Output the (X, Y) coordinate of the center of the cell containing the given text.  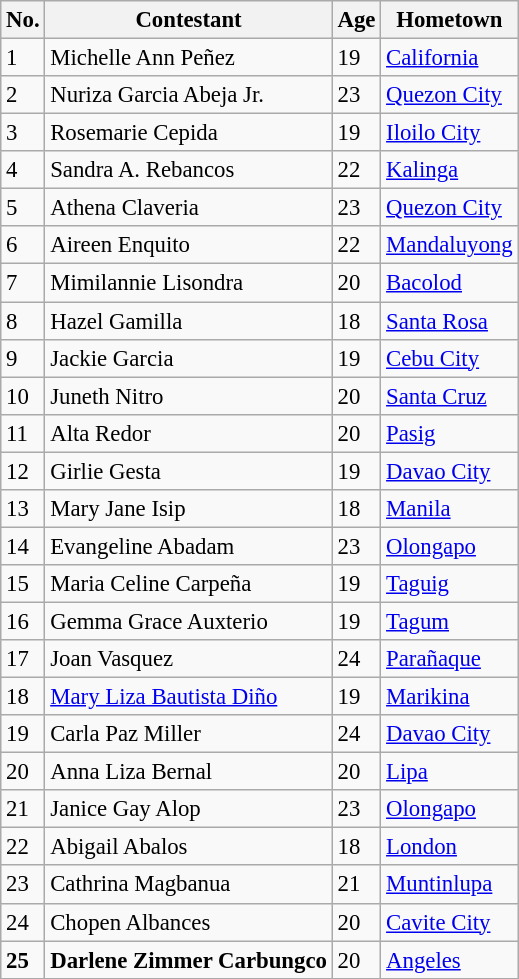
Alta Redor (188, 433)
2 (23, 95)
25 (23, 960)
8 (23, 321)
17 (23, 659)
7 (23, 283)
California (450, 58)
Chopen Albances (188, 922)
Cebu City (450, 358)
Manila (450, 509)
Hometown (450, 20)
Sandra A. Rebancos (188, 170)
12 (23, 471)
Lipa (450, 772)
Muntinlupa (450, 885)
11 (23, 433)
15 (23, 584)
Mary Jane Isip (188, 509)
Kalinga (450, 170)
5 (23, 208)
Athena Claveria (188, 208)
Anna Liza Bernal (188, 772)
Juneth Nitro (188, 396)
Carla Paz Miller (188, 734)
10 (23, 396)
Taguig (450, 584)
Santa Cruz (450, 396)
Rosemarie Cepida (188, 133)
3 (23, 133)
Janice Gay Alop (188, 809)
Angeles (450, 960)
6 (23, 245)
Cavite City (450, 922)
Mary Liza Bautista Diño (188, 697)
Aireen Enquito (188, 245)
Abigail Abalos (188, 847)
Michelle Ann Peñez (188, 58)
Mimilannie Lisondra (188, 283)
Contestant (188, 20)
9 (23, 358)
Darlene Zimmer Carbungco (188, 960)
4 (23, 170)
Hazel Gamilla (188, 321)
No. (23, 20)
Maria Celine Carpeña (188, 584)
Santa Rosa (450, 321)
Joan Vasquez (188, 659)
Tagum (450, 621)
London (450, 847)
Bacolod (450, 283)
Age (356, 20)
1 (23, 58)
Iloilo City (450, 133)
Parañaque (450, 659)
14 (23, 546)
Marikina (450, 697)
Gemma Grace Auxterio (188, 621)
Nuriza Garcia Abeja Jr. (188, 95)
Pasig (450, 433)
13 (23, 509)
Girlie Gesta (188, 471)
Evangeline Abadam (188, 546)
Mandaluyong (450, 245)
Jackie Garcia (188, 358)
Cathrina Magbanua (188, 885)
16 (23, 621)
